Identify which cell holds the provided text, then report its (x, y) central coordinate. 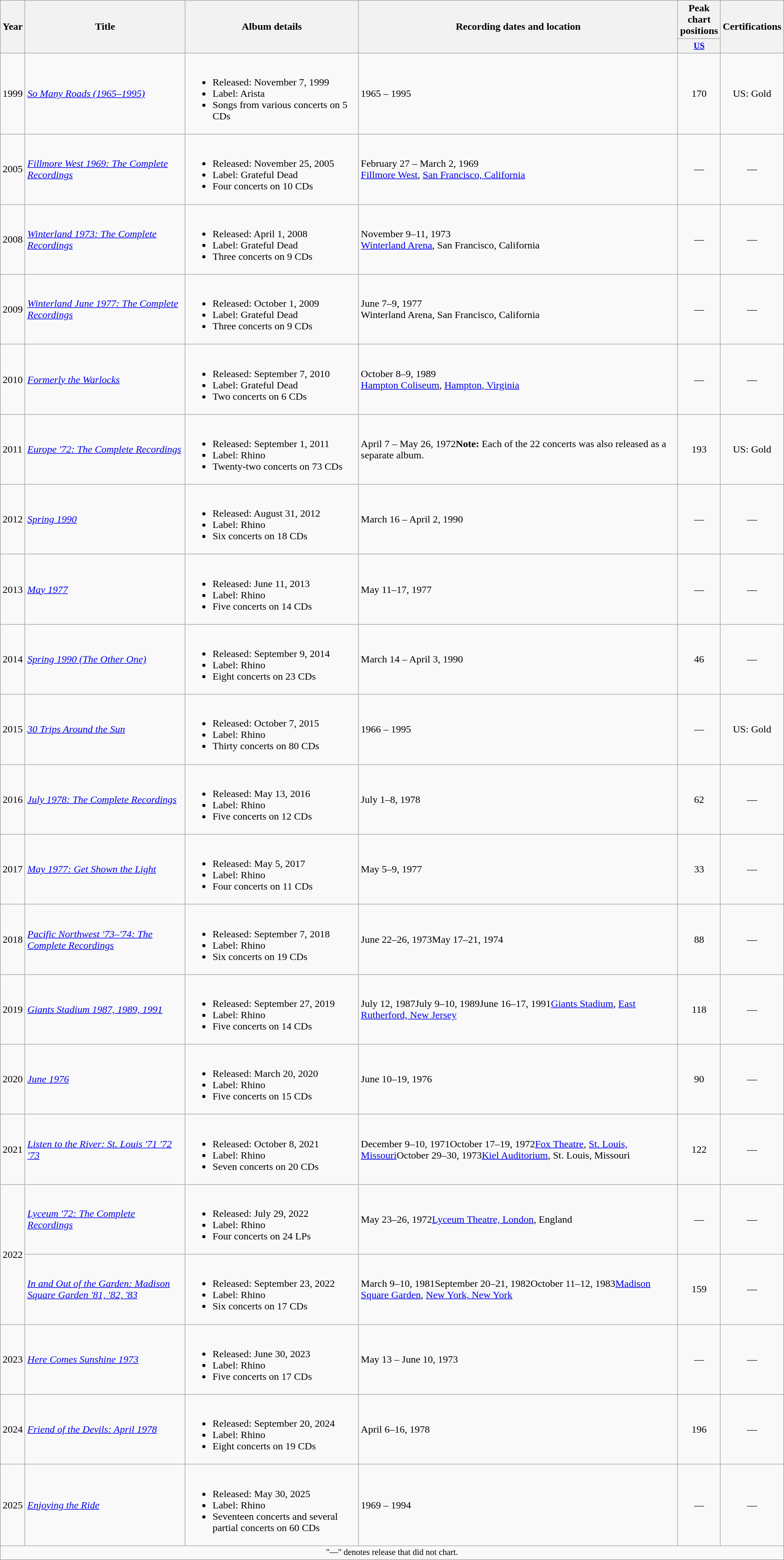
March 16 – April 2, 1990 (518, 520)
June 22–26, 1973May 17–21, 1974 (518, 939)
Album details (272, 27)
February 27 – March 2, 1969Fillmore West, San Francisco, California (518, 169)
June 7–9, 1977Winterland Arena, San Francisco, California (518, 309)
2012 (13, 520)
2023 (13, 1359)
90 (699, 1079)
July 12, 1987July 9–10, 1989June 16–17, 1991Giants Stadium, East Rutherford, New Jersey (518, 1009)
Released: June 30, 2023Label: RhinoFive concerts on 17 CDs (272, 1359)
2015 (13, 729)
In and Out of the Garden: Madison Square Garden '81, '82, '83 (105, 1290)
April 7 – May 26, 1972Note: Each of the 22 concerts was also released as a separate album. (518, 449)
2022 (13, 1254)
Certifications (752, 27)
Peak chart positions (699, 20)
November 9–11, 1973Winterland Arena, San Francisco, California (518, 240)
Released: October 1, 2009Label: Grateful DeadThree concerts on 9 CDs (272, 309)
33 (699, 869)
Winterland 1973: The Complete Recordings (105, 240)
May 11–17, 1977 (518, 589)
170 (699, 93)
2013 (13, 589)
62 (699, 799)
2008 (13, 240)
Released: September 27, 2019Label: RhinoFive concerts on 14 CDs (272, 1009)
2021 (13, 1149)
2025 (13, 1505)
2016 (13, 799)
May 5–9, 1977 (518, 869)
30 Trips Around the Sun (105, 729)
Year (13, 27)
Released: March 20, 2020Label: RhinoFive concerts on 15 CDs (272, 1079)
December 9–10, 1971October 17–19, 1972Fox Theatre, St. Louis, MissouriOctober 29–30, 1973Kiel Auditorium, St. Louis, Missouri (518, 1149)
Released: August 31, 2012Label: RhinoSix concerts on 18 CDs (272, 520)
Pacific Northwest '73–'74: The Complete Recordings (105, 939)
2017 (13, 869)
May 13 – June 10, 1973 (518, 1359)
So Many Roads (1965–1995) (105, 93)
159 (699, 1290)
Giants Stadium 1987, 1989, 1991 (105, 1009)
118 (699, 1009)
Released: October 7, 2015Label: RhinoThirty concerts on 80 CDs (272, 729)
1965 – 1995 (518, 93)
Friend of the Devils: April 1978 (105, 1430)
Released: September 20, 2024Label: RhinoEight concerts on 19 CDs (272, 1430)
July 1–8, 1978 (518, 799)
Listen to the River: St. Louis '71 '72 '73 (105, 1149)
2005 (13, 169)
Europe '72: The Complete Recordings (105, 449)
122 (699, 1149)
Winterland June 1977: The Complete Recordings (105, 309)
Released: July 29, 2022Label: RhinoFour concerts on 24 LPs (272, 1219)
88 (699, 939)
1999 (13, 93)
Released: September 1, 2011Label: RhinoTwenty-two concerts on 73 CDs (272, 449)
July 1978: The Complete Recordings (105, 799)
Enjoying the Ride (105, 1505)
Released: October 8, 2021Label: RhinoSeven concerts on 20 CDs (272, 1149)
"—" denotes release that did not chart. (392, 1553)
46 (699, 660)
June 10–19, 1976 (518, 1079)
2011 (13, 449)
Released: September 23, 2022Label: RhinoSix concerts on 17 CDs (272, 1290)
2014 (13, 660)
March 9–10, 1981September 20–21, 1982October 11–12, 1983Madison Square Garden, New York, New York (518, 1290)
May 23–26, 1972Lyceum Theatre, London, England (518, 1219)
1966 – 1995 (518, 729)
193 (699, 449)
Released: September 7, 2010Label: Grateful DeadTwo concerts on 6 CDs (272, 380)
Spring 1990 (The Other One) (105, 660)
Here Comes Sunshine 1973 (105, 1359)
2024 (13, 1430)
Released: September 7, 2018Label: RhinoSix concerts on 19 CDs (272, 939)
Released: September 9, 2014Label: RhinoEight concerts on 23 CDs (272, 660)
Released: November 25, 2005Label: Grateful DeadFour concerts on 10 CDs (272, 169)
Formerly the Warlocks (105, 380)
Released: June 11, 2013Label: RhinoFive concerts on 14 CDs (272, 589)
2009 (13, 309)
Lyceum '72: The Complete Recordings (105, 1219)
Recording dates and location (518, 27)
October 8–9, 1989Hampton Coliseum, Hampton, Virginia (518, 380)
2010 (13, 380)
Title (105, 27)
2019 (13, 1009)
May 1977 (105, 589)
2020 (13, 1079)
Spring 1990 (105, 520)
2018 (13, 939)
May 1977: Get Shown the Light (105, 869)
June 1976 (105, 1079)
April 6–16, 1978 (518, 1430)
196 (699, 1430)
US (699, 46)
Released: November 7, 1999Label: AristaSongs from various concerts on 5 CDs (272, 93)
1969 – 1994 (518, 1505)
March 14 – April 3, 1990 (518, 660)
Released: May 30, 2025Label: RhinoSeventeen concerts and several partial concerts on 60 CDs (272, 1505)
Released: May 13, 2016Label: RhinoFive concerts on 12 CDs (272, 799)
Released: May 5, 2017Label: RhinoFour concerts on 11 CDs (272, 869)
Fillmore West 1969: The Complete Recordings (105, 169)
Released: April 1, 2008Label: Grateful DeadThree concerts on 9 CDs (272, 240)
